Detect which cell encompasses the target text, then output its (X, Y) center coordinate. 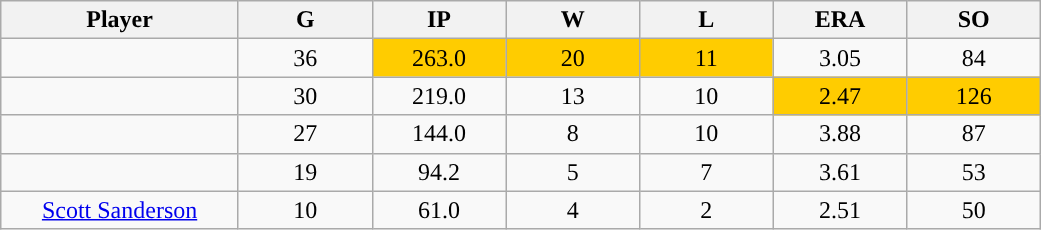
2.51 (840, 210)
53 (974, 172)
Player (120, 20)
2.47 (840, 96)
61.0 (439, 210)
W (573, 20)
263.0 (439, 58)
2 (706, 210)
50 (974, 210)
3.05 (840, 58)
13 (573, 96)
126 (974, 96)
5 (573, 172)
7 (706, 172)
19 (305, 172)
219.0 (439, 96)
Scott Sanderson (120, 210)
3.61 (840, 172)
G (305, 20)
SO (974, 20)
27 (305, 134)
20 (573, 58)
8 (573, 134)
30 (305, 96)
87 (974, 134)
L (706, 20)
94.2 (439, 172)
ERA (840, 20)
4 (573, 210)
IP (439, 20)
3.88 (840, 134)
84 (974, 58)
11 (706, 58)
144.0 (439, 134)
36 (305, 58)
